Capture the cell that displays the provided text and extract its [x, y] central coordinate. 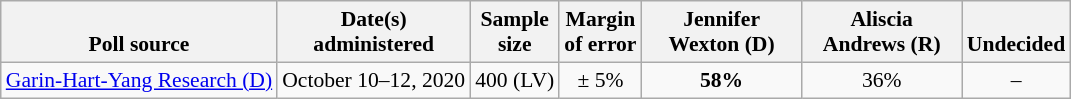
± 5% [600, 80]
October 10–12, 2020 [374, 80]
Poll source [139, 32]
Undecided [1016, 32]
Date(s)administered [374, 32]
Marginof error [600, 32]
– [1016, 80]
Samplesize [514, 32]
400 (LV) [514, 80]
36% [882, 80]
Garin-Hart-Yang Research (D) [139, 80]
58% [722, 80]
JenniferWexton (D) [722, 32]
AlisciaAndrews (R) [882, 32]
